Identify which cell holds the provided text, then report its [x, y] central coordinate. 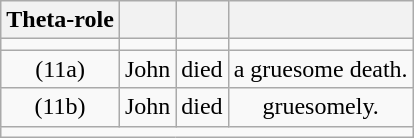
Theta-role [60, 20]
(11b) [60, 107]
(11a) [60, 69]
a gruesome death. [320, 69]
gruesomely. [320, 107]
